Locate the cell with the specified text and output its (x, y) center coordinate. 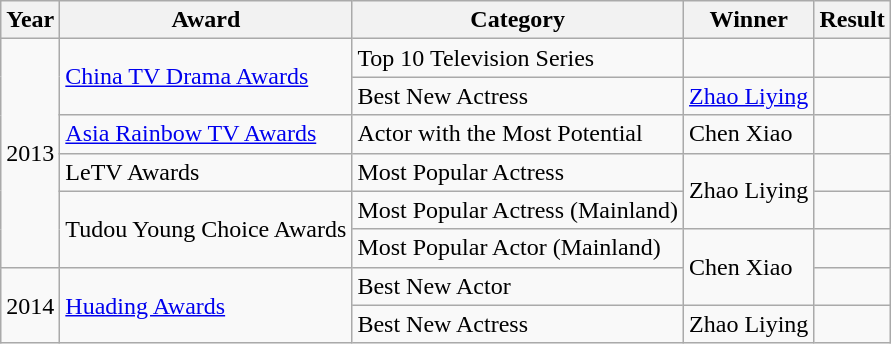
Winner (749, 20)
Most Popular Actress (Mainland) (518, 210)
2013 (30, 153)
Most Popular Actress (518, 172)
Huading Awards (206, 305)
Most Popular Actor (Mainland) (518, 248)
Asia Rainbow TV Awards (206, 134)
Top 10 Television Series (518, 58)
Award (206, 20)
Best New Actor (518, 286)
LeTV Awards (206, 172)
Category (518, 20)
Tudou Young Choice Awards (206, 229)
Actor with the Most Potential (518, 134)
2014 (30, 305)
Result (852, 20)
Year (30, 20)
China TV Drama Awards (206, 77)
